Detect which cell encompasses the target text, then output its [x, y] center coordinate. 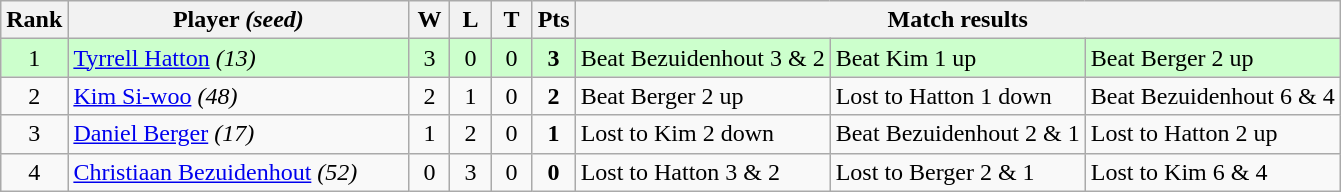
Christiaan Bezuidenhout (52) [238, 172]
Pts [554, 20]
4 [34, 172]
Beat Kim 1 up [958, 58]
W [430, 20]
Player (seed) [238, 20]
Rank [34, 20]
Lost to Hatton 2 up [1212, 134]
Beat Bezuidenhout 3 & 2 [702, 58]
Match results [958, 20]
Beat Bezuidenhout 2 & 1 [958, 134]
Lost to Kim 2 down [702, 134]
Lost to Hatton 1 down [958, 96]
Daniel Berger (17) [238, 134]
Lost to Berger 2 & 1 [958, 172]
Beat Bezuidenhout 6 & 4 [1212, 96]
Lost to Kim 6 & 4 [1212, 172]
Tyrrell Hatton (13) [238, 58]
Lost to Hatton 3 & 2 [702, 172]
T [512, 20]
Kim Si-woo (48) [238, 96]
L [470, 20]
